Output the (x, y) coordinate of the center of the cell containing the given text.  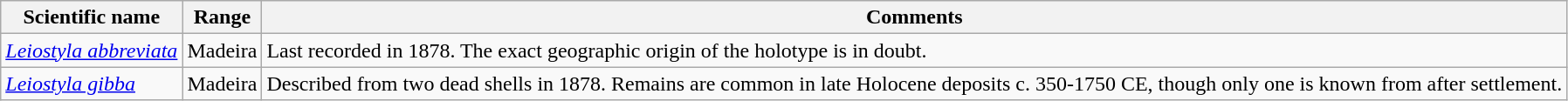
Last recorded in 1878. The exact geographic origin of the holotype is in doubt. (915, 50)
Leiostyla gibba (92, 84)
Scientific name (92, 17)
Leiostyla abbreviata (92, 50)
Range (222, 17)
Comments (915, 17)
Described from two dead shells in 1878. Remains are common in late Holocene deposits c. 350-1750 CE, though only one is known from after settlement. (915, 84)
